For the text-containing cell, return its midpoint in [X, Y] coordinate format. 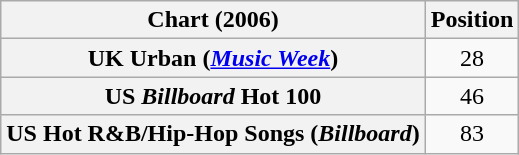
UK Urban (Music Week) [213, 58]
28 [472, 58]
Position [472, 20]
Chart (2006) [213, 20]
46 [472, 96]
83 [472, 134]
US Hot R&B/Hip-Hop Songs (Billboard) [213, 134]
US Billboard Hot 100 [213, 96]
